Determine the (x, y) coordinate at the center of the cell enclosing the given text.  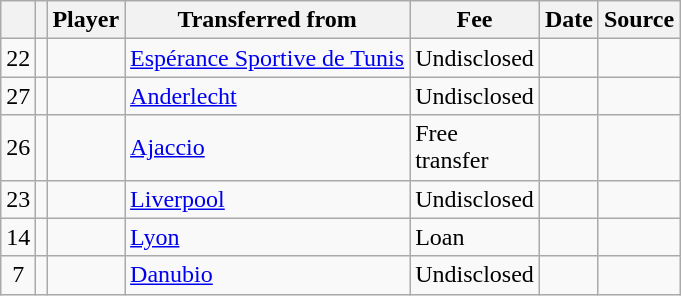
Lyon (268, 237)
Player (86, 20)
Loan (475, 237)
Free transfer (475, 148)
7 (18, 275)
22 (18, 58)
Ajaccio (268, 148)
Transferred from (268, 20)
14 (18, 237)
Danubio (268, 275)
Liverpool (268, 199)
27 (18, 96)
Anderlecht (268, 96)
Source (638, 20)
23 (18, 199)
Date (568, 20)
26 (18, 148)
Fee (475, 20)
Espérance Sportive de Tunis (268, 58)
